Output the (x, y) coordinate of the center of the cell containing the given text.  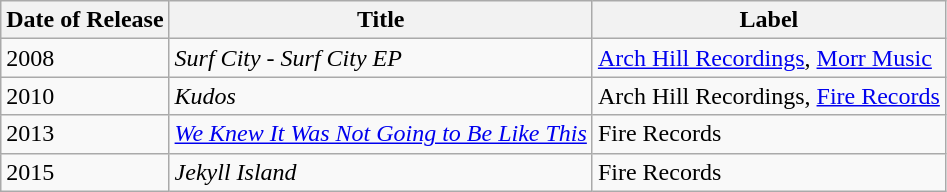
2008 (85, 58)
Kudos (380, 96)
Arch Hill Recordings, Morr Music (768, 58)
2013 (85, 134)
Surf City - Surf City EP (380, 58)
Title (380, 20)
Arch Hill Recordings, Fire Records (768, 96)
Label (768, 20)
2015 (85, 172)
Jekyll Island (380, 172)
Date of Release (85, 20)
2010 (85, 96)
We Knew It Was Not Going to Be Like This (380, 134)
